Return the [X, Y] coordinate for the center point of the cell that contains the specified text.  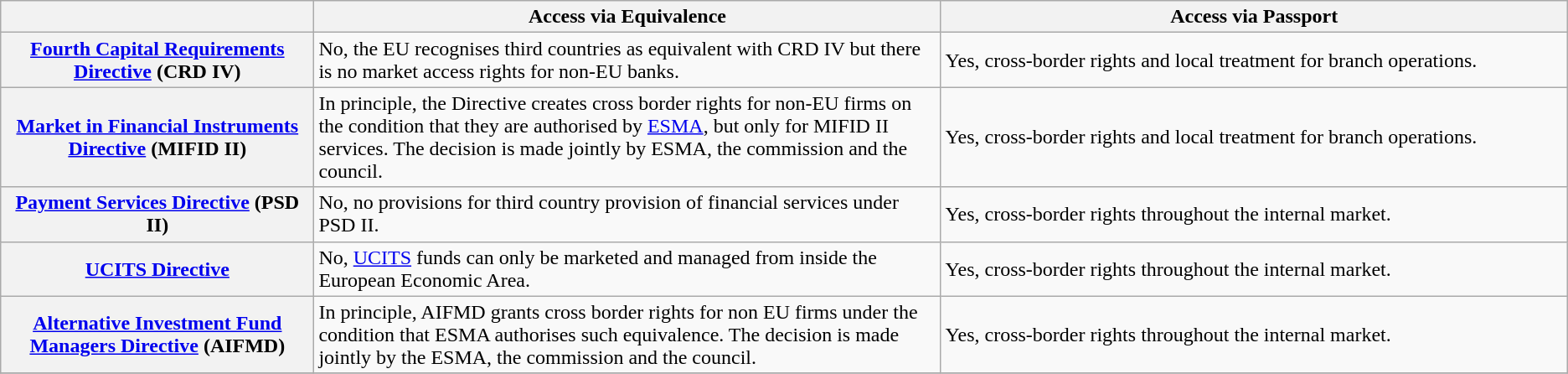
UCITS Directive [157, 268]
Access via Passport [1254, 17]
Alternative Investment Fund Managers Directive (AIFMD) [157, 335]
No, no provisions for third country provision of financial services under PSD II. [627, 215]
Fourth Capital Requirements Directive (CRD IV) [157, 60]
No, UCITS funds can only be marketed and managed from inside the European Economic Area. [627, 268]
Access via Equivalence [627, 17]
Payment Services Directive (PSD II) [157, 215]
Market in Financial Instruments Directive (MIFID II) [157, 138]
No, the EU recognises third countries as equivalent with CRD IV but there is no market access rights for non-EU banks. [627, 60]
